Locate the cell with the specified text and output its [X, Y] center coordinate. 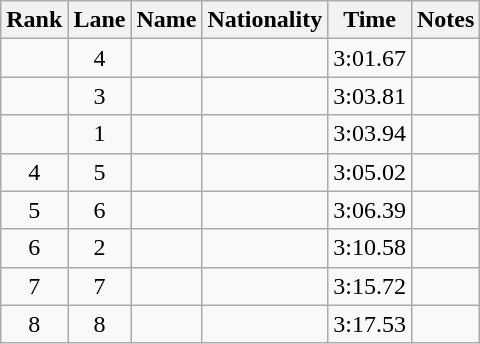
3:05.02 [370, 172]
1 [100, 134]
3 [100, 96]
Time [370, 20]
Name [166, 20]
Notes [445, 20]
3:06.39 [370, 210]
2 [100, 248]
3:03.94 [370, 134]
3:01.67 [370, 58]
Rank [34, 20]
Nationality [265, 20]
3:15.72 [370, 286]
3:10.58 [370, 248]
3:17.53 [370, 324]
3:03.81 [370, 96]
Lane [100, 20]
